Detect which cell encompasses the target text, then output its (x, y) center coordinate. 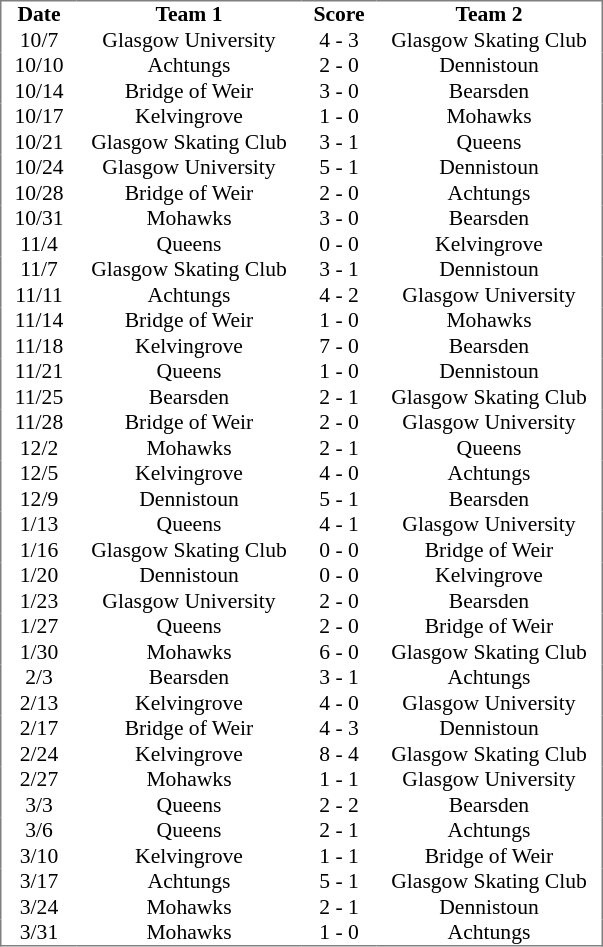
1/23 (39, 601)
10/14 (39, 91)
11/28 (39, 423)
1/13 (39, 525)
3/17 (39, 881)
11/18 (39, 346)
1/27 (39, 627)
2/27 (39, 779)
3/10 (39, 856)
11/14 (39, 321)
Date (39, 14)
2/13 (39, 703)
3/24 (39, 907)
10/21 (39, 142)
Team 2 (489, 14)
11/21 (39, 371)
12/2 (39, 448)
6 - 0 (340, 652)
3/31 (39, 933)
10/7 (39, 40)
10/28 (39, 193)
11/4 (39, 244)
12/9 (39, 499)
4 - 1 (340, 525)
11/25 (39, 397)
4 - 2 (340, 295)
10/17 (39, 117)
2/17 (39, 729)
12/5 (39, 473)
11/7 (39, 269)
1/16 (39, 550)
1/20 (39, 575)
2/24 (39, 754)
7 - 0 (340, 346)
11/11 (39, 295)
10/10 (39, 65)
1/30 (39, 652)
2 - 2 (340, 805)
Team 1 (188, 14)
10/24 (39, 167)
8 - 4 (340, 754)
10/31 (39, 219)
Score (340, 14)
3/6 (39, 831)
3/3 (39, 805)
2/3 (39, 677)
